Pinpoint the cell where the given text exists, returning its (x, y) midpoint coordinate. 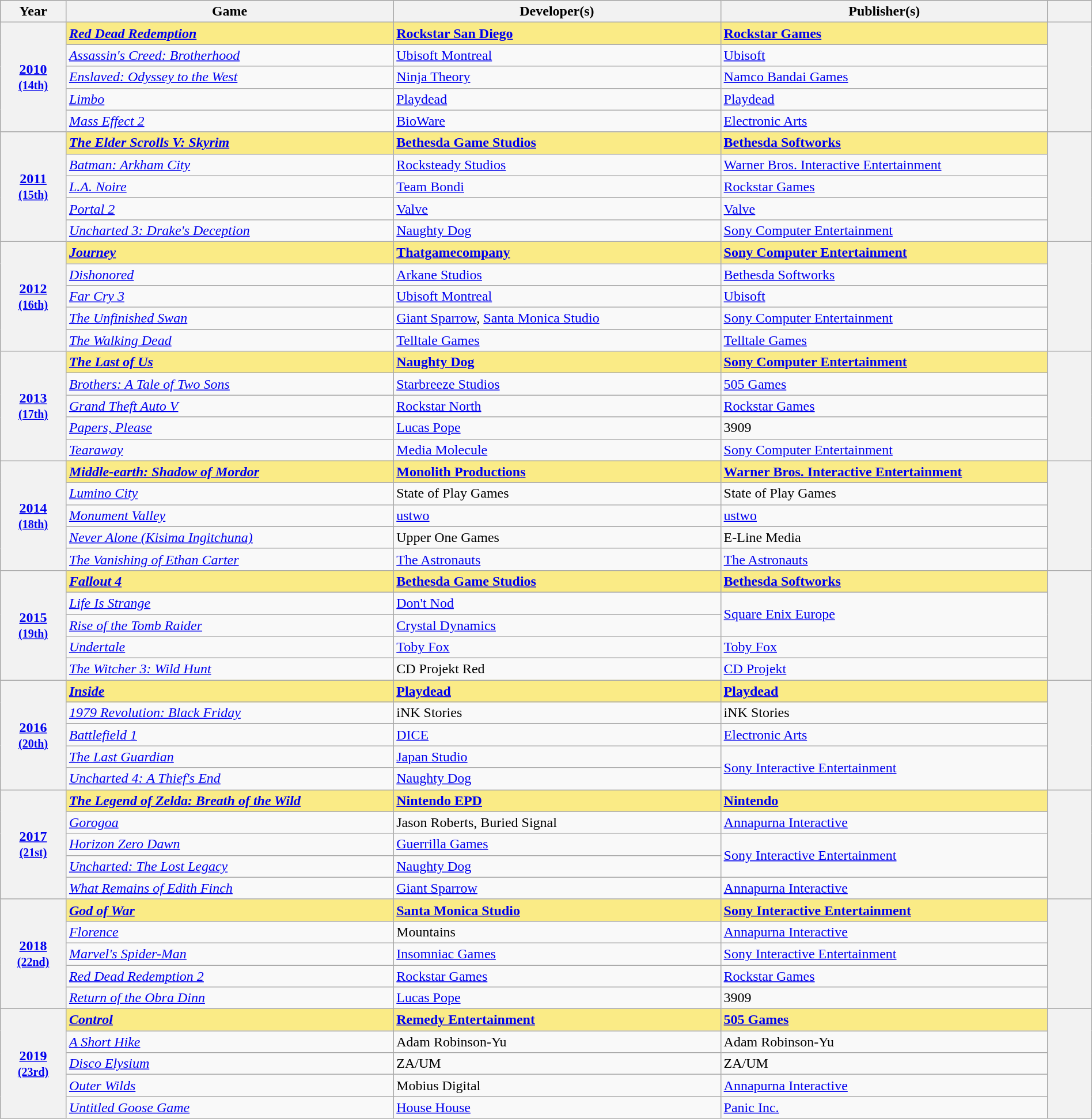
Arkane Studios (557, 275)
Nintendo (884, 801)
Fallout 4 (229, 581)
Uncharted 3: Drake's Deception (229, 230)
The Legend of Zelda: Breath of the Wild (229, 801)
Starbreeze Studios (557, 384)
1979 Revolution: Black Friday (229, 713)
Rockstar North (557, 406)
Batman: Arkham City (229, 165)
Life Is Strange (229, 603)
Mobius Digital (557, 1086)
The Witcher 3: Wild Hunt (229, 669)
2015 (19th) (33, 625)
Game (229, 12)
Year (33, 12)
Untitled Goose Game (229, 1107)
Jason Roberts, Buried Signal (557, 822)
Mass Effect 2 (229, 121)
Giant Sparrow, Santa Monica Studio (557, 318)
Upper One Games (557, 537)
Namco Bandai Games (884, 77)
2019 (23rd) (33, 1064)
Nintendo EPD (557, 801)
The Vanishing of Ethan Carter (229, 559)
Rocksteady Studios (557, 165)
2016 (20th) (33, 735)
Journey (229, 252)
2011 (15th) (33, 187)
Marvel's Spider-Man (229, 954)
The Elder Scrolls V: Skyrim (229, 143)
2018 (22nd) (33, 954)
Rise of the Tomb Raider (229, 625)
Far Cry 3 (229, 297)
Insomniac Games (557, 954)
Mountains (557, 932)
Tearaway (229, 450)
The Last of Us (229, 362)
What Remains of Edith Finch (229, 888)
Monument Valley (229, 515)
The Unfinished Swan (229, 318)
Papers, Please (229, 428)
Santa Monica Studio (557, 910)
Return of the Obra Dinn (229, 998)
Middle-earth: Shadow of Mordor (229, 472)
Red Dead Redemption 2 (229, 976)
Disco Elysium (229, 1064)
A Short Hike (229, 1042)
DICE (557, 735)
CD Projekt Red (557, 669)
Media Molecule (557, 450)
Thatgamecompany (557, 252)
Monolith Productions (557, 472)
Horizon Zero Dawn (229, 844)
Outer Wilds (229, 1086)
Never Alone (Kisima Ingitchuna) (229, 537)
Portal 2 (229, 208)
Assassin's Creed: Brotherhood (229, 55)
Red Dead Redemption (229, 33)
The Last Guardian (229, 757)
Team Bondi (557, 187)
Guerrilla Games (557, 844)
Brothers: A Tale of Two Sons (229, 384)
God of War (229, 910)
Rockstar San Diego (557, 33)
BioWare (557, 121)
Uncharted 4: A Thief's End (229, 779)
2014 (18th) (33, 515)
Dishonored (229, 275)
2017 (21st) (33, 844)
Inside (229, 691)
Panic Inc. (884, 1107)
Limbo (229, 99)
CD Projekt (884, 669)
Uncharted: The Lost Legacy (229, 866)
Florence (229, 932)
L.A. Noire (229, 187)
Ninja Theory (557, 77)
Undertale (229, 647)
Lumino City (229, 494)
Gorogoa (229, 822)
Crystal Dynamics (557, 625)
Publisher(s) (884, 12)
Battlefield 1 (229, 735)
Grand Theft Auto V (229, 406)
Square Enix Europe (884, 614)
2012 (16th) (33, 296)
E-Line Media (884, 537)
Control (229, 1020)
Enslaved: Odyssey to the West (229, 77)
Developer(s) (557, 12)
Remedy Entertainment (557, 1020)
Japan Studio (557, 757)
Giant Sparrow (557, 888)
2010 (14th) (33, 77)
2013 (17th) (33, 406)
Don't Nod (557, 603)
The Walking Dead (229, 340)
House House (557, 1107)
